From the cell containing the given text, extract its center point as (X, Y) coordinate. 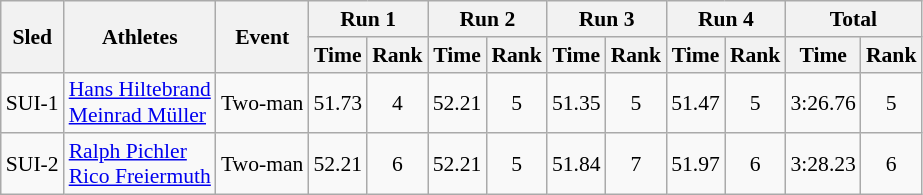
51.35 (576, 102)
51.73 (338, 102)
Run 3 (606, 19)
51.47 (696, 102)
Sled (32, 36)
51.84 (576, 164)
Run 1 (368, 19)
SUI-1 (32, 102)
Run 2 (488, 19)
3:28.23 (822, 164)
Hans HiltebrandMeinrad Müller (140, 102)
3:26.76 (822, 102)
Event (262, 36)
51.97 (696, 164)
Ralph PichlerRico Freiermuth (140, 164)
SUI-2 (32, 164)
Total (853, 19)
Athletes (140, 36)
4 (398, 102)
7 (636, 164)
Run 4 (726, 19)
